Detect which cell encompasses the target text, then output its (X, Y) center coordinate. 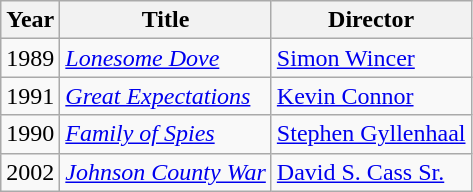
Stephen Gyllenhaal (371, 134)
1990 (30, 134)
Johnson County War (166, 172)
Great Expectations (166, 96)
2002 (30, 172)
Title (166, 20)
1989 (30, 58)
Director (371, 20)
Kevin Connor (371, 96)
1991 (30, 96)
David S. Cass Sr. (371, 172)
Year (30, 20)
Simon Wincer (371, 58)
Lonesome Dove (166, 58)
Family of Spies (166, 134)
